Extract the (X, Y) coordinate from the center of the cell holding the provided text.  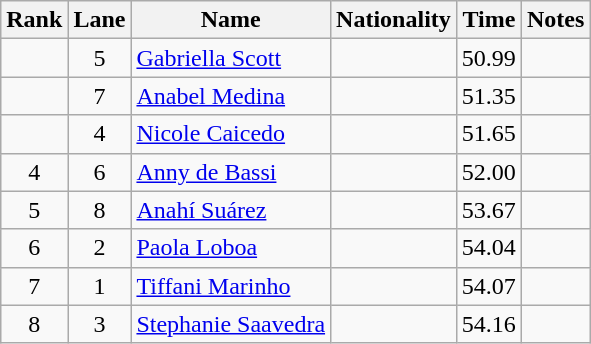
Gabriella Scott (231, 58)
Notes (555, 20)
54.16 (488, 324)
Nationality (394, 20)
Tiffani Marinho (231, 286)
50.99 (488, 58)
Anabel Medina (231, 96)
51.65 (488, 134)
Lane (100, 20)
53.67 (488, 210)
Rank (34, 20)
1 (100, 286)
Paola Loboa (231, 248)
54.07 (488, 286)
51.35 (488, 96)
2 (100, 248)
Name (231, 20)
54.04 (488, 248)
52.00 (488, 172)
Anahí Suárez (231, 210)
Anny de Bassi (231, 172)
Nicole Caicedo (231, 134)
Time (488, 20)
Stephanie Saavedra (231, 324)
3 (100, 324)
